Find where the given text appears and provide that cell's center as (X, Y) coordinate. 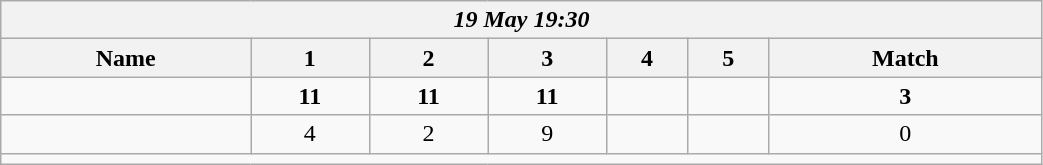
9 (548, 134)
Name (126, 58)
Match (906, 58)
5 (728, 58)
0 (906, 134)
1 (310, 58)
19 May 19:30 (522, 20)
